Return (x, y) of the center of cell containing provided text 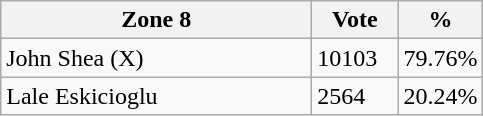
John Shea (X) (156, 58)
2564 (355, 96)
10103 (355, 58)
Lale Eskicioglu (156, 96)
Vote (355, 20)
% (440, 20)
Zone 8 (156, 20)
79.76% (440, 58)
20.24% (440, 96)
